Identify which cell holds the provided text, then report its (x, y) central coordinate. 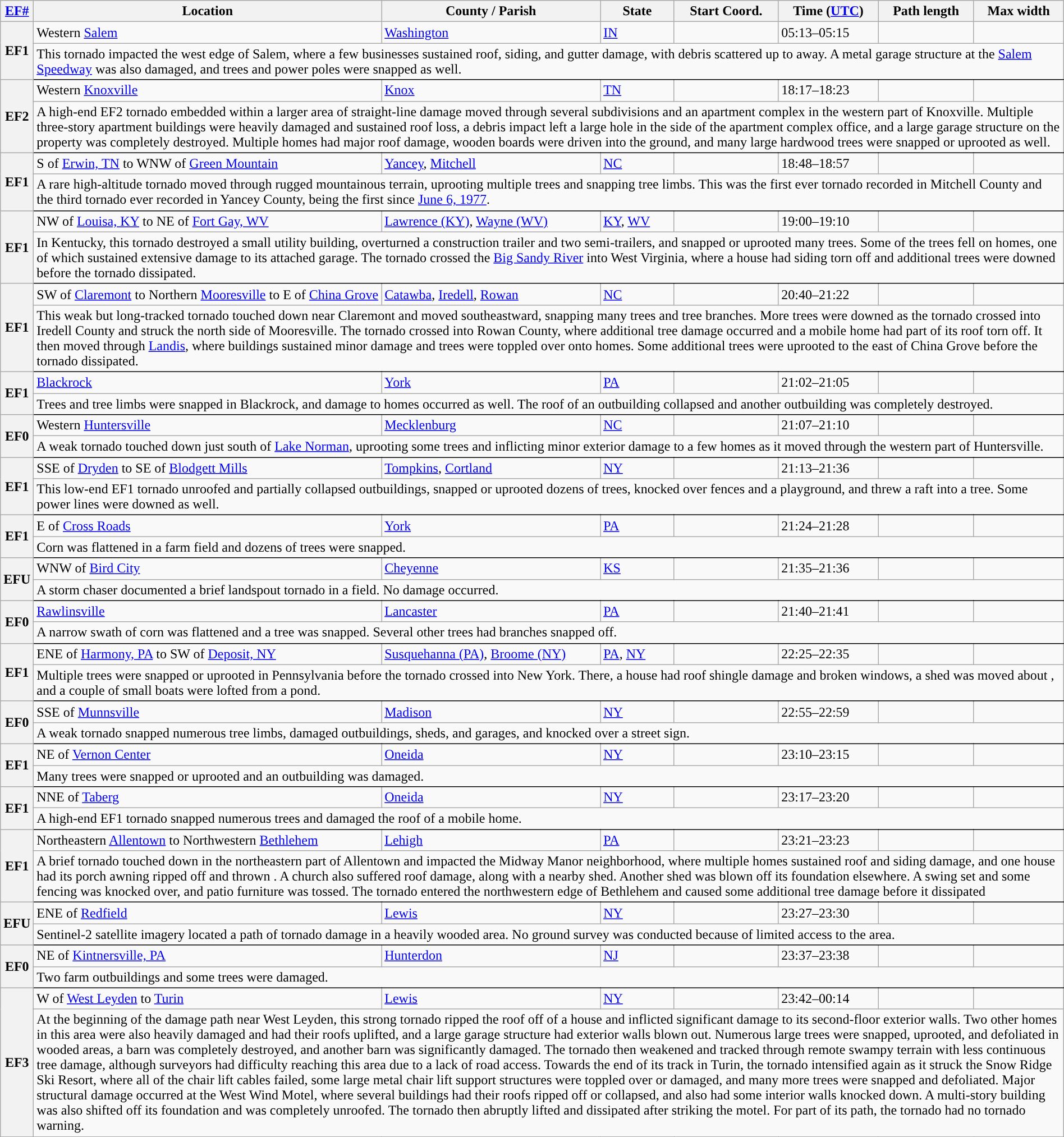
Rawlinsville (208, 611)
County / Parish (491, 11)
Catawba, Iredell, Rowan (491, 294)
Two farm outbuildings and some trees were damaged. (549, 977)
State (638, 11)
Cheyenne (491, 568)
Path length (926, 11)
22:55–22:59 (828, 712)
NJ (638, 956)
Madison (491, 712)
Corn was flattened in a farm field and dozens of trees were snapped. (549, 547)
NNE of Taberg (208, 797)
Location (208, 11)
23:21–23:23 (828, 840)
21:07–21:10 (828, 425)
21:35–21:36 (828, 568)
Tompkins, Cortland (491, 468)
Lehigh (491, 840)
NW of Louisa, KY to NE of Fort Gay, WV (208, 221)
21:40–21:41 (828, 611)
18:48–18:57 (828, 163)
EF# (17, 11)
23:42–00:14 (828, 998)
ENE of Harmony, PA to SW of Deposit, NY (208, 654)
Lancaster (491, 611)
Western Huntersville (208, 425)
Time (UTC) (828, 11)
23:10–23:15 (828, 754)
Northeastern Allentown to Northwestern Bethlehem (208, 840)
SSE of Munnsville (208, 712)
S of Erwin, TN to WNW of Green Mountain (208, 163)
21:24–21:28 (828, 526)
Western Knoxville (208, 90)
Max width (1019, 11)
NE of Kintnersville, PA (208, 956)
18:17–18:23 (828, 90)
A weak tornado snapped numerous tree limbs, damaged outbuildings, sheds, and garages, and knocked over a street sign. (549, 733)
Yancey, Mitchell (491, 163)
KY, WV (638, 221)
23:27–23:30 (828, 913)
Many trees were snapped or uprooted and an outbuilding was damaged. (549, 776)
TN (638, 90)
23:17–23:20 (828, 797)
SW of Claremont to Northern Mooresville to E of China Grove (208, 294)
Mecklenburg (491, 425)
22:25–22:35 (828, 654)
21:02–21:05 (828, 382)
Hunterdon (491, 956)
KS (638, 568)
ENE of Redfield (208, 913)
05:13–05:15 (828, 33)
EF2 (17, 116)
Washington (491, 33)
IN (638, 33)
Lawrence (KY), Wayne (WV) (491, 221)
SSE of Dryden to SE of Blodgett Mills (208, 468)
EF3 (17, 1062)
A storm chaser documented a brief landspout tornado in a field. No damage occurred. (549, 590)
WNW of Bird City (208, 568)
21:13–21:36 (828, 468)
E of Cross Roads (208, 526)
NE of Vernon Center (208, 754)
Western Salem (208, 33)
W of West Leyden to Turin (208, 998)
Knox (491, 90)
A high-end EF1 tornado snapped numerous trees and damaged the roof of a mobile home. (549, 819)
20:40–21:22 (828, 294)
Start Coord. (726, 11)
Susquehanna (PA), Broome (NY) (491, 654)
19:00–19:10 (828, 221)
23:37–23:38 (828, 956)
A narrow swath of corn was flattened and a tree was snapped. Several other trees had branches snapped off. (549, 632)
Blackrock (208, 382)
PA, NY (638, 654)
